For the text-containing cell, return its midpoint in [x, y] coordinate format. 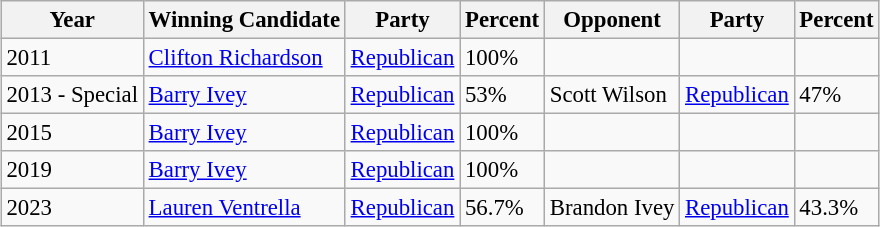
56.7% [502, 208]
Winning Candidate [244, 20]
Lauren Ventrella [244, 208]
2011 [72, 57]
Year [72, 20]
Scott Wilson [612, 95]
43.3% [836, 208]
2013 - Special [72, 95]
2019 [72, 170]
Opponent [612, 20]
2015 [72, 133]
53% [502, 95]
47% [836, 95]
2023 [72, 208]
Clifton Richardson [244, 57]
Brandon Ivey [612, 208]
